For the text-containing cell, return its midpoint in [x, y] coordinate format. 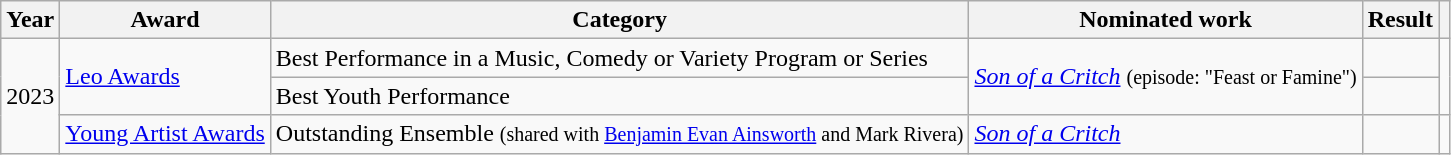
Leo Awards [165, 77]
Best Performance in a Music, Comedy or Variety Program or Series [620, 58]
Outstanding Ensemble (shared with Benjamin Evan Ainsworth and Mark Rivera) [620, 134]
Young Artist Awards [165, 134]
Son of a Critch [1166, 134]
Award [165, 20]
Year [30, 20]
Best Youth Performance [620, 96]
Result [1400, 20]
Category [620, 20]
Nominated work [1166, 20]
2023 [30, 96]
Son of a Critch (episode: "Feast or Famine") [1166, 77]
